Output the [x, y] coordinate of the center of the cell containing the given text.  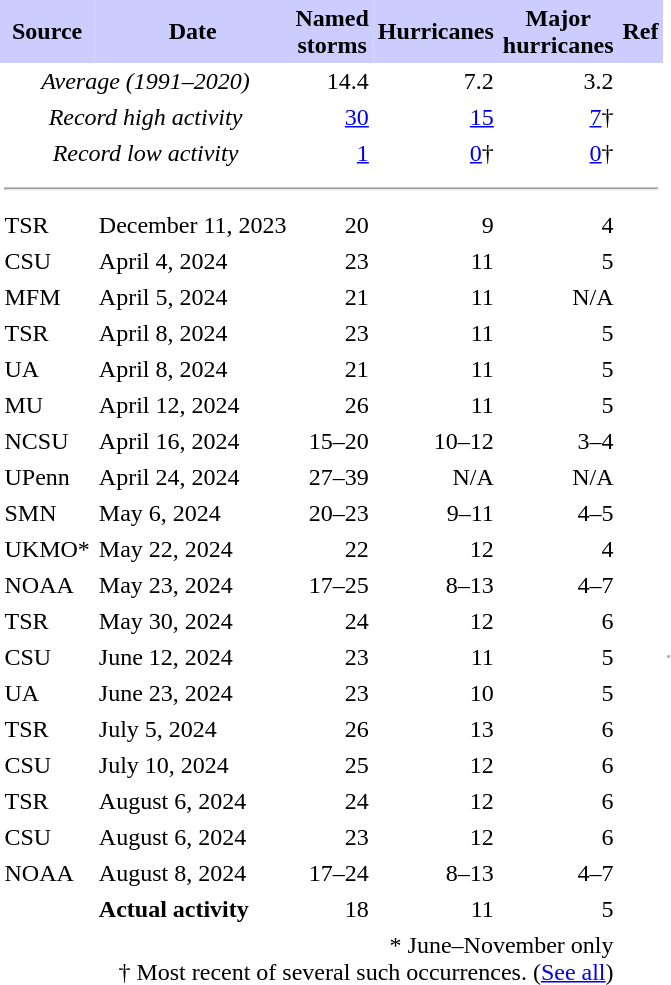
22 [332, 549]
15–20 [332, 441]
July 5, 2024 [192, 729]
April 5, 2024 [192, 297]
18 [332, 909]
1 [332, 153]
20–23 [332, 513]
4–5 [558, 513]
UPenn [47, 477]
June 23, 2024 [192, 693]
Date [192, 32]
17–24 [332, 873]
14.4 [332, 81]
Record low activity [146, 153]
9 [436, 225]
3.2 [558, 81]
May 23, 2024 [192, 585]
NCSU [47, 441]
Actual activity [192, 909]
3–4 [558, 441]
MFM [47, 297]
25 [332, 765]
April 16, 2024 [192, 441]
August 8, 2024 [192, 873]
April 24, 2024 [192, 477]
Hurricanes [436, 32]
December 11, 2023 [192, 225]
7† [558, 117]
7.2 [436, 81]
SMN [47, 513]
April 4, 2024 [192, 261]
May 22, 2024 [192, 549]
April 12, 2024 [192, 405]
MU [47, 405]
Namedstorms [332, 32]
10 [436, 693]
Majorhurricanes [558, 32]
July 10, 2024 [192, 765]
10–12 [436, 441]
UKMO* [47, 549]
Average (1991–2020) [146, 81]
Source [47, 32]
15 [436, 117]
May 6, 2024 [192, 513]
27–39 [332, 477]
9–11 [436, 513]
Ref [640, 32]
20 [332, 225]
May 30, 2024 [192, 621]
17–25 [332, 585]
Record high activity [146, 117]
13 [436, 729]
30 [332, 117]
June 12, 2024 [192, 657]
